Pinpoint the cell where the given text exists, returning its [X, Y] midpoint coordinate. 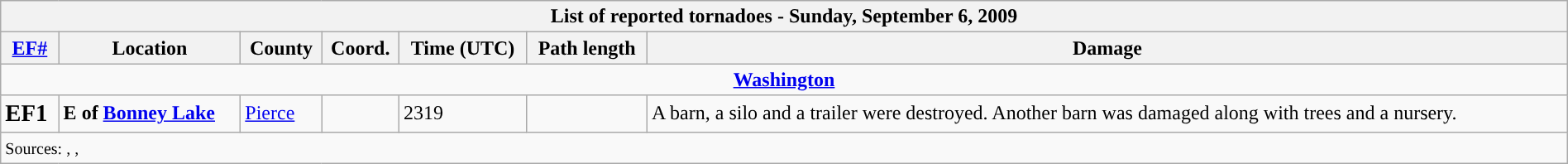
E of Bonney Lake [150, 113]
Washington [784, 80]
Time (UTC) [462, 48]
EF# [30, 48]
EF1 [30, 113]
List of reported tornadoes - Sunday, September 6, 2009 [784, 17]
County [281, 48]
Path length [587, 48]
Location [150, 48]
Coord. [361, 48]
Sources: , , [784, 147]
2319 [462, 113]
A barn, a silo and a trailer were destroyed. Another barn was damaged along with trees and a nursery. [1108, 113]
Damage [1108, 48]
Pierce [281, 113]
